Locate the cell with the specified text and output its (x, y) center coordinate. 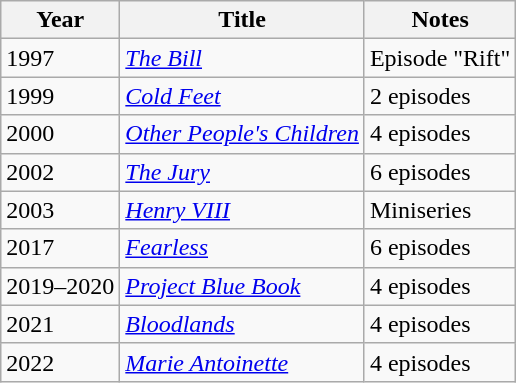
1999 (60, 96)
Year (60, 20)
2003 (60, 210)
Fearless (242, 248)
2000 (60, 134)
2017 (60, 248)
The Bill (242, 58)
Miniseries (440, 210)
Bloodlands (242, 324)
2019–2020 (60, 286)
Other People's Children (242, 134)
Title (242, 20)
Notes (440, 20)
Henry VIII (242, 210)
2021 (60, 324)
Cold Feet (242, 96)
2002 (60, 172)
1997 (60, 58)
The Jury (242, 172)
Project Blue Book (242, 286)
Marie Antoinette (242, 362)
Episode "Rift" (440, 58)
2 episodes (440, 96)
2022 (60, 362)
